Return (x, y) of the center of cell containing provided text 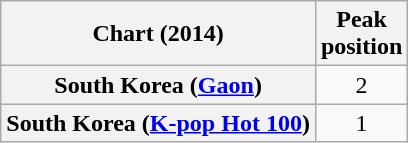
South Korea (K-pop Hot 100) (158, 123)
Chart (2014) (158, 34)
Peakposition (361, 34)
2 (361, 85)
1 (361, 123)
South Korea (Gaon) (158, 85)
